Output the [X, Y] coordinate of the center of the cell containing the given text.  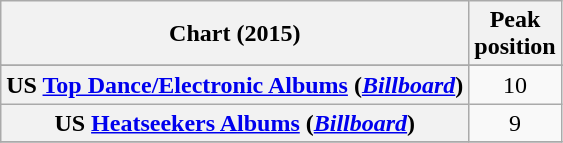
US Top Dance/Electronic Albums (Billboard) [235, 85]
Chart (2015) [235, 34]
10 [515, 85]
9 [515, 123]
US Heatseekers Albums (Billboard) [235, 123]
Peakposition [515, 34]
